Determine the (x, y) coordinate at the center of the cell enclosing the given text.  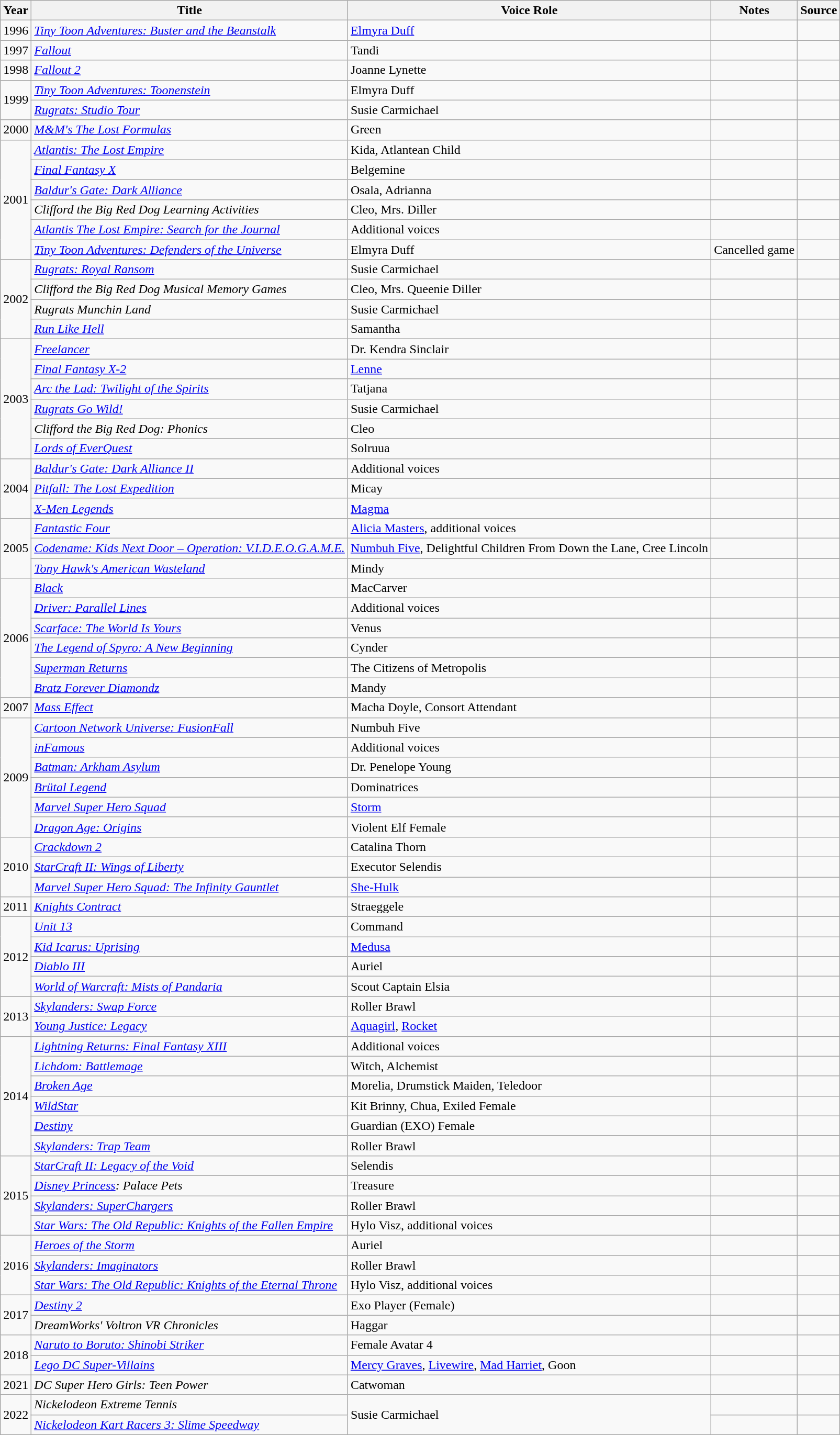
Skylanders: Trap Team (189, 1146)
Knights Contract (189, 907)
Alicia Masters, additional voices (529, 528)
Storm (529, 807)
Nickelodeon Extreme Tennis (189, 1405)
Tatjana (529, 389)
Destiny (189, 1126)
Fallout 2 (189, 70)
Brütal Legend (189, 787)
Lenne (529, 369)
Numbuh Five, Delightful Children From Down the Lane, Cree Lincoln (529, 548)
Final Fantasy X (189, 170)
Dominatrices (529, 787)
2002 (16, 299)
Tony Hawk's American Wasteland (189, 568)
Numbuh Five (529, 727)
2010 (16, 867)
1996 (16, 30)
Run Like Hell (189, 329)
Nickelodeon Kart Racers 3: Slime Speedway (189, 1425)
2001 (16, 199)
Aquagirl, Rocket (529, 1026)
2021 (16, 1385)
Destiny 2 (189, 1305)
Star Wars: The Old Republic: Knights of the Fallen Empire (189, 1226)
1999 (16, 100)
Clifford the Big Red Dog Musical Memory Games (189, 289)
Guardian (EXO) Female (529, 1126)
Kit Brinny, Chua, Exiled Female (529, 1106)
Magma (529, 508)
X-Men Legends (189, 508)
Lightning Returns: Final Fantasy XIII (189, 1046)
Source (819, 10)
Rugrats: Studio Tour (189, 110)
Venus (529, 628)
Cleo, Mrs. Queenie Diller (529, 289)
2009 (16, 777)
M&M's The Lost Formulas (189, 130)
Tandi (529, 50)
Lego DC Super-Villains (189, 1365)
Pitfall: The Lost Expedition (189, 488)
Atlantis: The Lost Empire (189, 150)
2015 (16, 1195)
2007 (16, 708)
Mandy (529, 688)
Cleo (529, 429)
Bratz Forever Diamondz (189, 688)
2006 (16, 638)
2003 (16, 399)
Straeggele (529, 907)
Rugrats: Royal Ransom (189, 270)
StarCraft II: Wings of Liberty (189, 867)
Atlantis The Lost Empire: Search for the Journal (189, 229)
inFamous (189, 747)
Medusa (529, 947)
Scout Captain Elsia (529, 986)
Skylanders: Swap Force (189, 1006)
Star Wars: The Old Republic: Knights of the Eternal Throne (189, 1285)
Cartoon Network Universe: FusionFall (189, 727)
Female Avatar 4 (529, 1345)
Dr. Penelope Young (529, 767)
DC Super Hero Girls: Teen Power (189, 1385)
2000 (16, 130)
2011 (16, 907)
Marvel Super Hero Squad: The Infinity Gauntlet (189, 887)
The Legend of Spyro: A New Beginning (189, 648)
Arc the Lad: Twilight of the Spirits (189, 389)
Catwoman (529, 1385)
Skylanders: SuperChargers (189, 1205)
2004 (16, 488)
Clifford the Big Red Dog: Phonics (189, 429)
Solruua (529, 449)
The Citizens of Metropolis (529, 668)
Freelancer (189, 349)
World of Warcraft: Mists of Pandaria (189, 986)
Superman Returns (189, 668)
Kida, Atlantean Child (529, 150)
Driver: Parallel Lines (189, 608)
Fantastic Four (189, 528)
StarCraft II: Legacy of the Void (189, 1165)
Marvel Super Hero Squad (189, 807)
Mercy Graves, Livewire, Mad Harriet, Goon (529, 1365)
2014 (16, 1096)
Naruto to Boruto: Shinobi Striker (189, 1345)
Skylanders: Imaginators (189, 1265)
Crackdown 2 (189, 847)
Diablo III (189, 967)
Micay (529, 488)
Unit 13 (189, 927)
Lords of EverQuest (189, 449)
Fallout (189, 50)
Final Fantasy X-2 (189, 369)
Cleo, Mrs. Diller (529, 209)
Morelia, Drumstick Maiden, Teledoor (529, 1086)
Selendis (529, 1165)
Codename: Kids Next Door – Operation: V.I.D.E.O.G.A.M.E. (189, 548)
Command (529, 927)
Belgemine (529, 170)
Dragon Age: Origins (189, 827)
Tiny Toon Adventures: Toonenstein (189, 90)
Rugrats Munchin Land (189, 309)
Osala, Adrianna (529, 189)
Clifford the Big Red Dog Learning Activities (189, 209)
Mindy (529, 568)
Lichdom: Battlemage (189, 1066)
Scarface: The World Is Yours (189, 628)
1998 (16, 70)
2016 (16, 1265)
Cancelled game (755, 250)
Cynder (529, 648)
2013 (16, 1016)
Executor Selendis (529, 867)
Rugrats Go Wild! (189, 409)
Violent Elf Female (529, 827)
Joanne Lynette (529, 70)
Haggar (529, 1325)
2022 (16, 1415)
Year (16, 10)
Catalina Thorn (529, 847)
Green (529, 130)
Exo Player (Female) (529, 1305)
Batman: Arkham Asylum (189, 767)
Dr. Kendra Sinclair (529, 349)
Title (189, 10)
Macha Doyle, Consort Attendant (529, 708)
Young Justice: Legacy (189, 1026)
2018 (16, 1355)
MacCarver (529, 588)
She-Hulk (529, 887)
Voice Role (529, 10)
Notes (755, 10)
Disney Princess: Palace Pets (189, 1185)
Treasure (529, 1185)
Witch, Alchemist (529, 1066)
Tiny Toon Adventures: Defenders of the Universe (189, 250)
DreamWorks' Voltron VR Chronicles (189, 1325)
Kid Icarus: Uprising (189, 947)
Black (189, 588)
Samantha (529, 329)
Broken Age (189, 1086)
Heroes of the Storm (189, 1246)
2005 (16, 548)
WildStar (189, 1106)
Tiny Toon Adventures: Buster and the Beanstalk (189, 30)
1997 (16, 50)
Baldur's Gate: Dark Alliance (189, 189)
Mass Effect (189, 708)
2017 (16, 1315)
Baldur's Gate: Dark Alliance II (189, 468)
2012 (16, 957)
